Capture the cell that displays the provided text and extract its (X, Y) central coordinate. 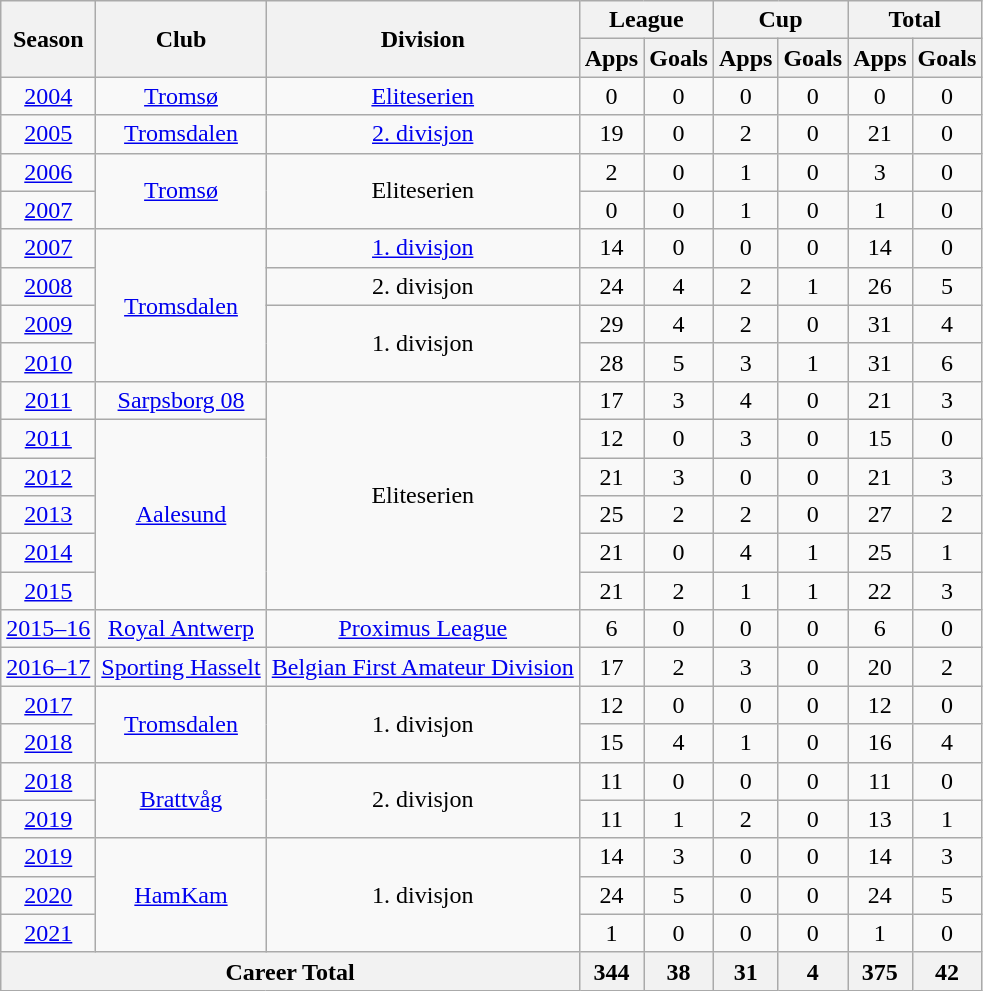
28 (611, 362)
29 (611, 324)
Sarpsborg 08 (181, 400)
2013 (48, 515)
Aalesund (181, 514)
375 (880, 971)
2020 (48, 895)
2009 (48, 324)
2006 (48, 172)
2005 (48, 134)
Belgian First Amateur Division (422, 667)
2004 (48, 96)
Season (48, 39)
HamKam (181, 895)
2021 (48, 933)
27 (880, 515)
2016–17 (48, 667)
Royal Antwerp (181, 629)
Division (422, 39)
Total (915, 20)
Cup (780, 20)
Brattvåg (181, 800)
38 (679, 971)
Career Total (290, 971)
2010 (48, 362)
2008 (48, 286)
Proximus League (422, 629)
2015–16 (48, 629)
2015 (48, 591)
26 (880, 286)
2014 (48, 553)
2017 (48, 705)
League (646, 20)
Sporting Hasselt (181, 667)
16 (880, 743)
344 (611, 971)
Club (181, 39)
13 (880, 819)
2012 (48, 477)
42 (947, 971)
19 (611, 134)
22 (880, 591)
20 (880, 667)
